Return the [x, y] coordinate for the center point of the cell that contains the specified text.  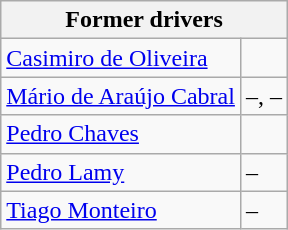
Former drivers [144, 20]
Pedro Chaves [121, 134]
Mário de Araújo Cabral [121, 96]
Pedro Lamy [121, 172]
–, – [264, 96]
Tiago Monteiro [121, 210]
Casimiro de Oliveira [121, 58]
